Pinpoint the cell where the given text exists, returning its (x, y) midpoint coordinate. 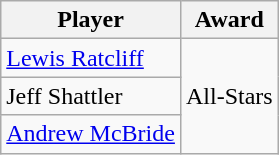
All-Stars (229, 96)
Andrew McBride (91, 134)
Player (91, 20)
Jeff Shattler (91, 96)
Award (229, 20)
Lewis Ratcliff (91, 58)
